Output the (x, y) coordinate of the center of the cell containing the given text.  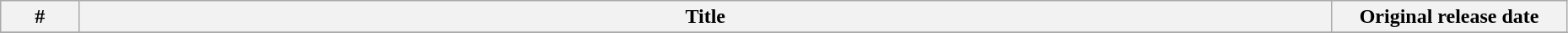
Title (705, 17)
Original release date (1449, 17)
# (40, 17)
